Return the [x, y] coordinate for the center point of the cell that contains the specified text.  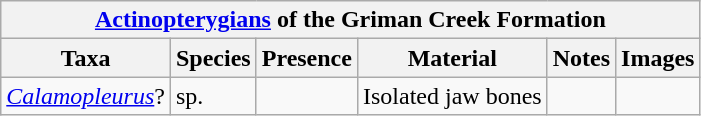
Taxa [86, 58]
Material [452, 58]
Images [658, 58]
Species [213, 58]
Notes [581, 58]
sp. [213, 96]
Actinopterygians of the Griman Creek Formation [350, 20]
Presence [306, 58]
Calamopleurus? [86, 96]
Isolated jaw bones [452, 96]
